Return the (x, y) coordinate for the center point of the cell that contains the specified text.  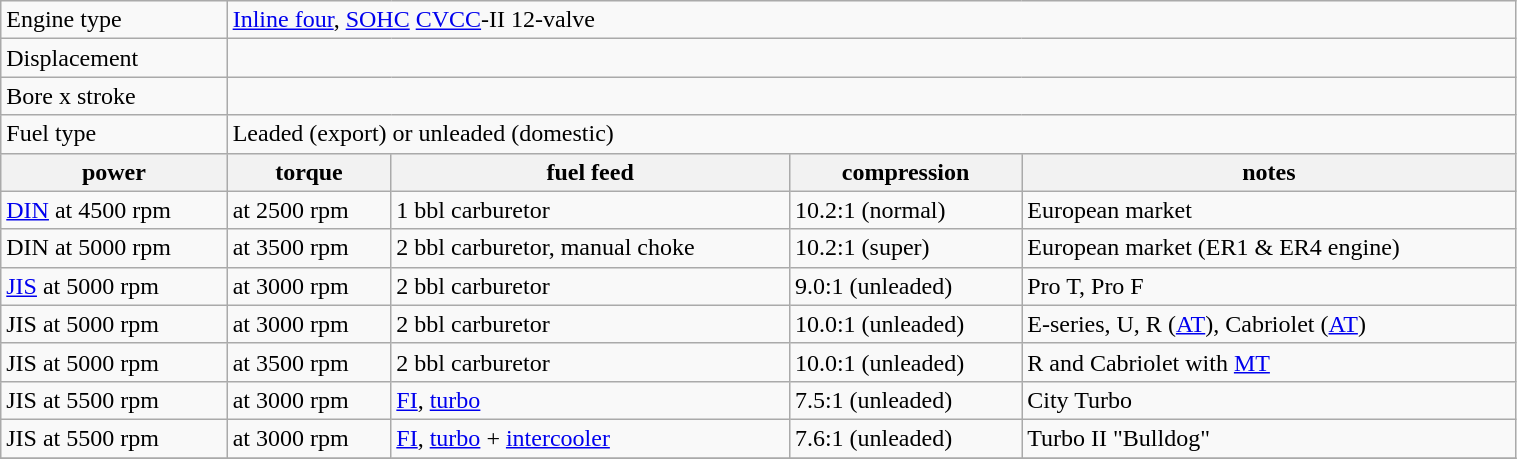
power (114, 172)
E-series, U, R (AT), Cabriolet (AT) (1269, 324)
9.0:1 (unleaded) (905, 286)
Turbo II "Bulldog" (1269, 438)
10.2:1 (normal) (905, 210)
at 2500 rpm (309, 210)
Leaded (export) or unleaded (domestic) (872, 134)
1 bbl carburetor (590, 210)
Engine type (114, 20)
notes (1269, 172)
European market (1269, 210)
torque (309, 172)
Inline four, SOHC CVCC-II 12-valve (872, 20)
City Turbo (1269, 400)
Fuel type (114, 134)
FI, turbo (590, 400)
fuel feed (590, 172)
European market (ER1 & ER4 engine) (1269, 248)
DIN at 5000 rpm (114, 248)
10.2:1 (super) (905, 248)
7.5:1 (unleaded) (905, 400)
Pro T, Pro F (1269, 286)
R and Cabriolet with MT (1269, 362)
7.6:1 (unleaded) (905, 438)
Displacement (114, 58)
Bore x stroke (114, 96)
compression (905, 172)
2 bbl carburetor, manual choke (590, 248)
FI, turbo + intercooler (590, 438)
DIN at 4500 rpm (114, 210)
